Search for the cell housing the specified text and yield its (x, y) center coordinate. 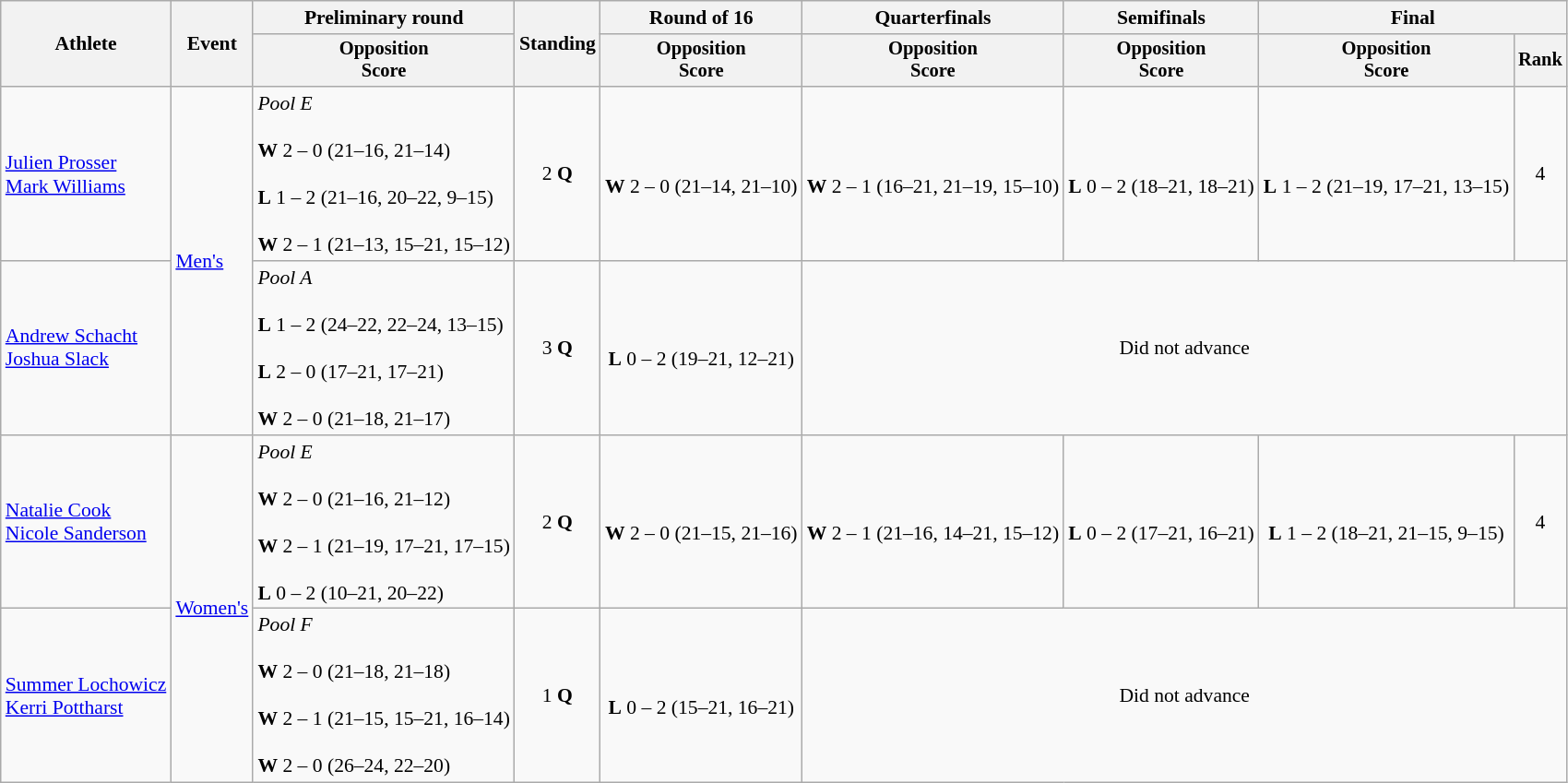
L 1 – 2 (21–19, 17–21, 13–15) (1386, 173)
L 0 – 2 (19–21, 12–21) (701, 349)
Rank (1540, 61)
L 0 – 2 (17–21, 16–21) (1161, 522)
Quarterfinals (933, 18)
Julien ProsserMark Williams (87, 173)
3 Q (557, 349)
Standing (557, 44)
Andrew SchachtJoshua Slack (87, 349)
Natalie CookNicole Sanderson (87, 522)
Final (1413, 18)
Pool EW 2 – 0 (21–16, 21–12)W 2 – 1 (21–19, 17–21, 17–15)L 0 – 2 (10–21, 20–22) (384, 522)
W 2 – 1 (21–16, 14–21, 15–12) (933, 522)
Men's (212, 260)
Athlete (87, 44)
Round of 16 (701, 18)
W 2 – 0 (21–14, 21–10) (701, 173)
Women's (212, 609)
Pool AL 1 – 2 (24–22, 22–24, 13–15)L 2 – 0 (17–21, 17–21)W 2 – 0 (21–18, 21–17) (384, 349)
Preliminary round (384, 18)
W 2 – 1 (16–21, 21–19, 15–10) (933, 173)
L 0 – 2 (18–21, 18–21) (1161, 173)
1 Q (557, 695)
Pool EW 2 – 0 (21–16, 21–14)L 1 – 2 (21–16, 20–22, 9–15)W 2 – 1 (21–13, 15–21, 15–12) (384, 173)
Semifinals (1161, 18)
Pool FW 2 – 0 (21–18, 21–18)W 2 – 1 (21–15, 15–21, 16–14)W 2 – 0 (26–24, 22–20) (384, 695)
Summer LochowiczKerri Pottharst (87, 695)
L 0 – 2 (15–21, 16–21) (701, 695)
L 1 – 2 (18–21, 21–15, 9–15) (1386, 522)
Event (212, 44)
W 2 – 0 (21–15, 21–16) (701, 522)
